Identify which cell holds the provided text, then report its [X, Y] central coordinate. 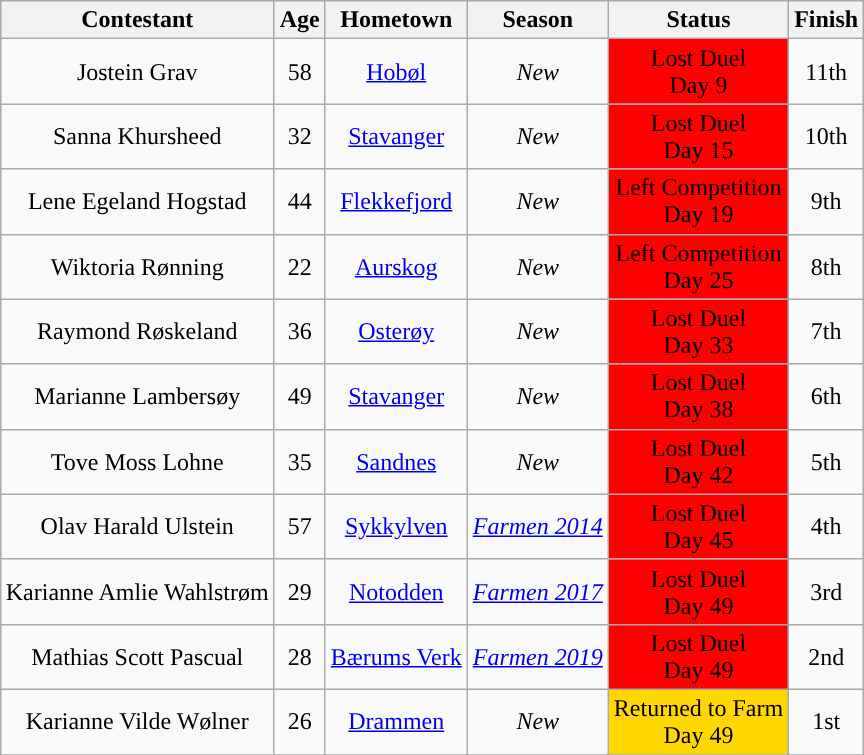
Osterøy [396, 332]
4th [826, 526]
49 [300, 396]
Age [300, 20]
22 [300, 266]
Contestant [137, 20]
Farmen 2017 [538, 592]
Farmen 2019 [538, 656]
Hobøl [396, 72]
Wiktoria Rønning [137, 266]
35 [300, 462]
3rd [826, 592]
32 [300, 136]
Farmen 2014 [538, 526]
Lost DuelDay 15 [698, 136]
Lost DuelDay 9 [698, 72]
Bærums Verk [396, 656]
7th [826, 332]
26 [300, 722]
Jostein Grav [137, 72]
Lost DuelDay 42 [698, 462]
Aurskog [396, 266]
Sykkylven [396, 526]
Sandnes [396, 462]
Marianne Lambersøy [137, 396]
Lene Egeland Hogstad [137, 202]
Flekkefjord [396, 202]
Lost DuelDay 38 [698, 396]
Lost DuelDay 45 [698, 526]
Raymond Røskeland [137, 332]
Hometown [396, 20]
Tove Moss Lohne [137, 462]
58 [300, 72]
Karianne Vilde Wølner [137, 722]
Drammen [396, 722]
10th [826, 136]
Lost DuelDay 33 [698, 332]
Left CompetitionDay 19 [698, 202]
Left CompetitionDay 25 [698, 266]
Karianne Amlie Wahlstrøm [137, 592]
36 [300, 332]
29 [300, 592]
8th [826, 266]
6th [826, 396]
Olav Harald Ulstein [137, 526]
44 [300, 202]
28 [300, 656]
Finish [826, 20]
5th [826, 462]
Status [698, 20]
Season [538, 20]
Sanna Khursheed [137, 136]
Returned to FarmDay 49 [698, 722]
Mathias Scott Pascual [137, 656]
11th [826, 72]
Notodden [396, 592]
9th [826, 202]
57 [300, 526]
1st [826, 722]
2nd [826, 656]
